Find where the given text appears and provide that cell's center as (x, y) coordinate. 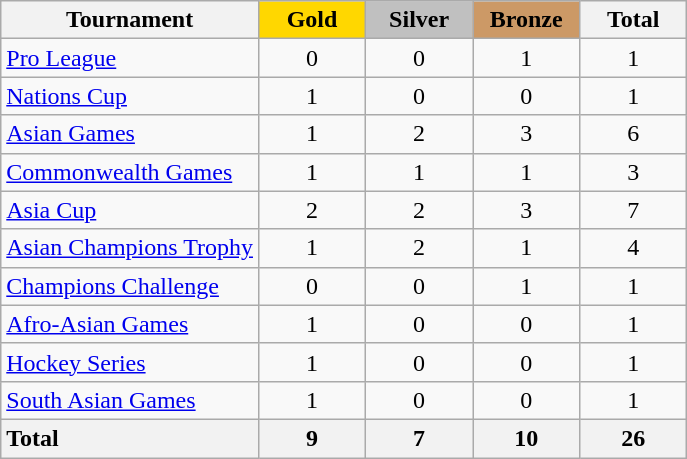
Pro League (130, 58)
Champions Challenge (130, 286)
9 (312, 438)
Commonwealth Games (130, 172)
Bronze (526, 20)
Tournament (130, 20)
Afro-Asian Games (130, 324)
4 (634, 248)
10 (526, 438)
Gold (312, 20)
26 (634, 438)
South Asian Games (130, 400)
6 (634, 134)
Asia Cup (130, 210)
Hockey Series (130, 362)
Asian Games (130, 134)
Silver (420, 20)
Asian Champions Trophy (130, 248)
Nations Cup (130, 96)
